Output the (x, y) coordinate of the center of the cell containing the given text.  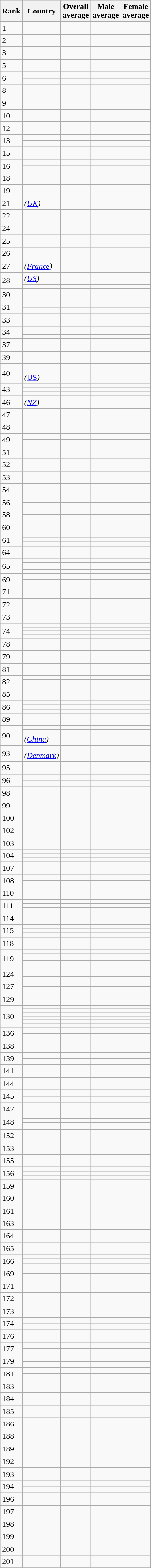
34 (11, 332)
(NZ) (42, 402)
185 (11, 1411)
9 (11, 103)
179 (11, 1361)
111 (11, 906)
37 (11, 345)
Femaleaverage (136, 11)
188 (11, 1436)
64 (11, 553)
189 (11, 1449)
Country (42, 11)
153 (11, 1148)
60 (11, 527)
89 (11, 719)
169 (11, 1273)
22 (11, 216)
172 (11, 1298)
54 (11, 490)
159 (11, 1186)
58 (11, 515)
102 (11, 830)
160 (11, 1198)
56 (11, 502)
72 (11, 605)
165 (11, 1248)
31 (11, 307)
21 (11, 203)
74 (11, 631)
Overallaverage (76, 11)
136 (11, 1033)
61 (11, 540)
69 (11, 580)
90 (11, 736)
52 (11, 465)
18 (11, 178)
194 (11, 1486)
147 (11, 1109)
144 (11, 1084)
28 (11, 280)
Rank (11, 11)
192 (11, 1461)
104 (11, 856)
5 (11, 65)
163 (11, 1223)
124 (11, 974)
82 (11, 682)
148 (11, 1122)
Maleaverage (106, 11)
95 (11, 768)
127 (11, 986)
3 (11, 53)
177 (11, 1349)
171 (11, 1286)
86 (11, 707)
130 (11, 1016)
39 (11, 357)
10 (11, 116)
15 (11, 153)
51 (11, 452)
48 (11, 427)
49 (11, 440)
26 (11, 253)
138 (11, 1046)
2 (11, 40)
152 (11, 1136)
79 (11, 657)
93 (11, 754)
199 (11, 1537)
183 (11, 1386)
184 (11, 1399)
1 (11, 28)
30 (11, 295)
166 (11, 1261)
99 (11, 805)
19 (11, 191)
173 (11, 1311)
(China) (42, 739)
27 (11, 266)
43 (11, 390)
155 (11, 1161)
145 (11, 1096)
181 (11, 1374)
96 (11, 780)
73 (11, 617)
6 (11, 78)
196 (11, 1499)
103 (11, 843)
118 (11, 943)
176 (11, 1336)
156 (11, 1173)
(France) (42, 266)
114 (11, 918)
24 (11, 228)
40 (11, 374)
110 (11, 893)
174 (11, 1324)
198 (11, 1524)
108 (11, 881)
98 (11, 793)
107 (11, 868)
78 (11, 644)
85 (11, 694)
193 (11, 1474)
119 (11, 958)
71 (11, 592)
197 (11, 1512)
(Denmark) (42, 755)
186 (11, 1424)
139 (11, 1058)
141 (11, 1071)
161 (11, 1211)
129 (11, 999)
65 (11, 566)
16 (11, 166)
115 (11, 931)
201 (11, 1562)
46 (11, 402)
8 (11, 91)
53 (11, 477)
33 (11, 320)
164 (11, 1236)
13 (11, 141)
200 (11, 1549)
(UK) (42, 203)
47 (11, 415)
25 (11, 241)
100 (11, 818)
81 (11, 669)
12 (11, 128)
